For the text-containing cell, return its midpoint in (x, y) coordinate format. 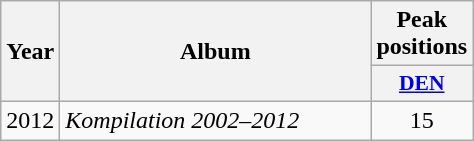
DEN (422, 84)
Year (30, 52)
Kompilation 2002–2012 (216, 120)
Album (216, 52)
Peak positions (422, 34)
2012 (30, 120)
15 (422, 120)
